For the text-containing cell, return its midpoint in [x, y] coordinate format. 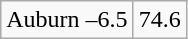
74.6 [160, 19]
Auburn –6.5 [67, 19]
